Provide the (X, Y) coordinate of the cell's center where the given text is located.  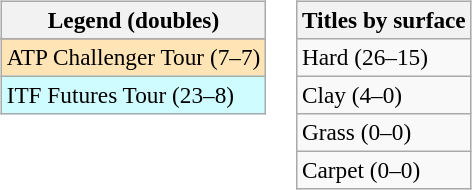
Titles by surface (384, 20)
Grass (0–0) (384, 133)
Legend (doubles) (133, 20)
ATP Challenger Tour (7–7) (133, 57)
Hard (26–15) (384, 57)
ITF Futures Tour (23–8) (133, 95)
Clay (4–0) (384, 95)
Carpet (0–0) (384, 171)
